Provide the [x, y] coordinate of the cell's center where the given text is located.  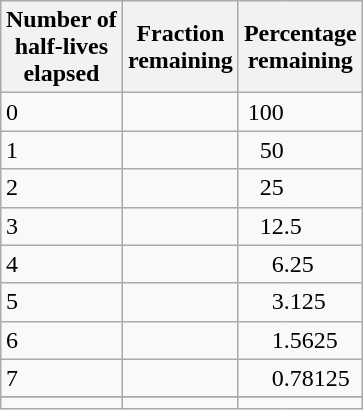
50 [260, 150]
Percentageremaining [300, 47]
100 [260, 112]
.78125 [323, 378]
4 [61, 264]
2 [61, 188]
12 [260, 226]
.25 [323, 264]
Number ofhalf-liveselapsed [61, 47]
7 [61, 378]
.5625 [323, 340]
.125 [323, 302]
5 [61, 302]
.5 [323, 226]
25 [260, 188]
Fractionremaining [180, 47]
